Return [X, Y] of the center of cell containing provided text 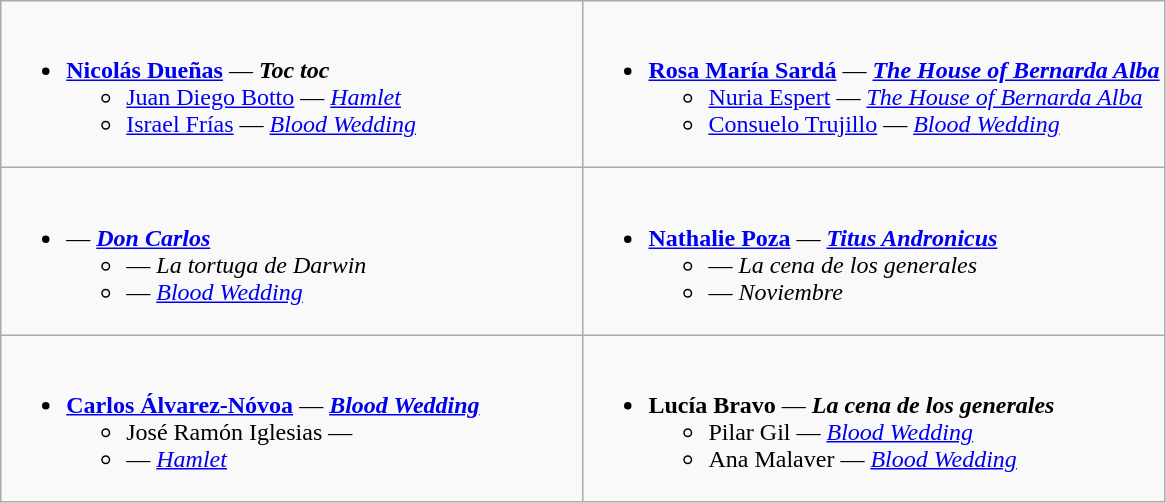
Nicolás Dueñas — Toc tocJuan Diego Botto — HamletIsrael Frías — Blood Wedding [292, 84]
Rosa María Sardá — The House of Bernarda AlbaNuria Espert — The House of Bernarda AlbaConsuelo Trujillo — Blood Wedding [874, 84]
— Don Carlos — La tortuga de Darwin — Blood Wedding [292, 252]
Carlos Álvarez-Nóvoa — Blood WeddingJosé Ramón Iglesias — — Hamlet [292, 418]
Lucía Bravo — La cena de los generalesPilar Gil — Blood WeddingAna Malaver — Blood Wedding [874, 418]
Nathalie Poza — Titus Andronicus — La cena de los generales — Noviembre [874, 252]
